Extract the (X, Y) coordinate from the center of the cell holding the provided text.  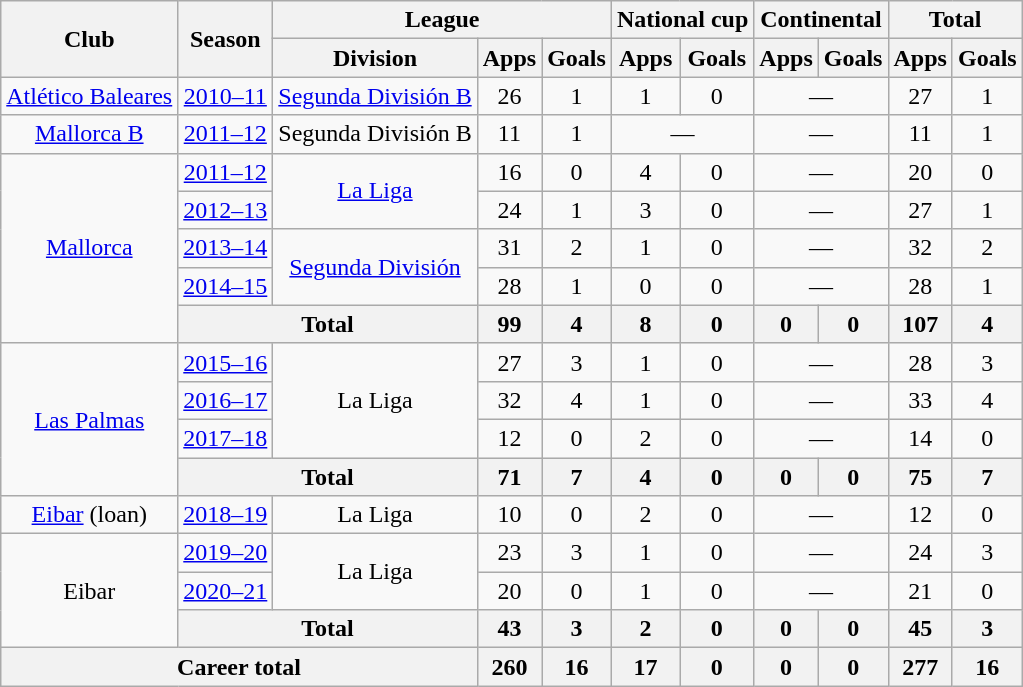
2019–20 (226, 553)
National cup (682, 20)
2018–19 (226, 515)
14 (920, 438)
2010–11 (226, 96)
17 (645, 667)
Career total (239, 667)
Division (375, 58)
Mallorca B (90, 134)
99 (509, 324)
Continental (821, 20)
31 (509, 248)
26 (509, 96)
33 (920, 400)
Las Palmas (90, 419)
Mallorca (90, 248)
43 (509, 629)
2014–15 (226, 286)
League (442, 20)
Season (226, 39)
277 (920, 667)
Eibar (loan) (90, 515)
8 (645, 324)
260 (509, 667)
45 (920, 629)
21 (920, 591)
2016–17 (226, 400)
Atlético Baleares (90, 96)
23 (509, 553)
2020–21 (226, 591)
Club (90, 39)
Segunda División (375, 267)
71 (509, 477)
2015–16 (226, 362)
2017–18 (226, 438)
107 (920, 324)
10 (509, 515)
75 (920, 477)
2012–13 (226, 210)
Eibar (90, 591)
2013–14 (226, 248)
